Extract the [X, Y] coordinate from the center of the cell holding the provided text.  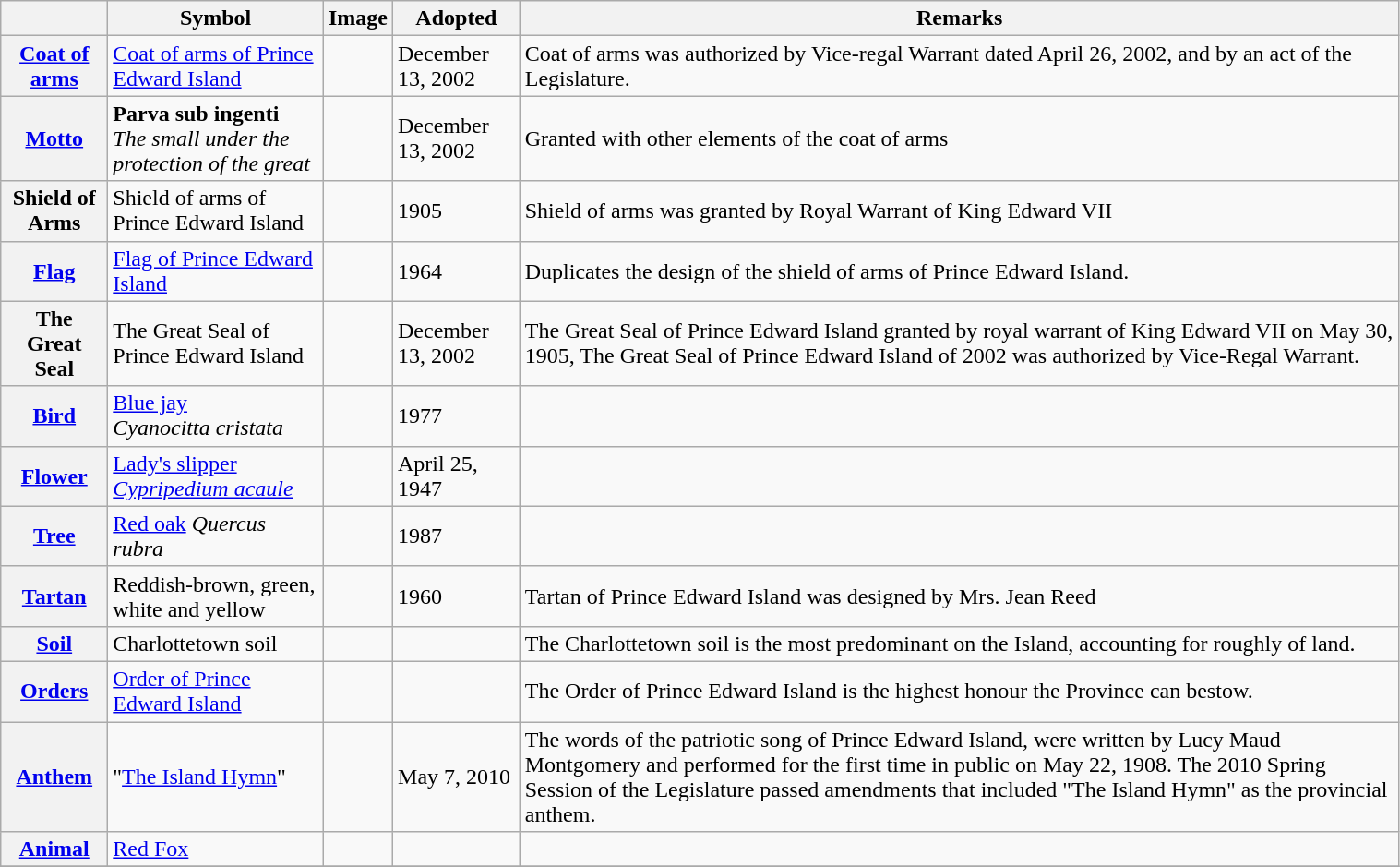
Flower [54, 476]
Image [358, 18]
Order of Prince Edward Island [216, 691]
Adopted [457, 18]
Flag [54, 271]
Charlottetown soil [216, 644]
1905 [457, 211]
Lady's slipperCypripedium acaule [216, 476]
Orders [54, 691]
Shield of Arms [54, 211]
Shield of arms of Prince Edward Island [216, 211]
1960 [457, 596]
Coat of arms of Prince Edward Island [216, 66]
Red oak Quercus rubra [216, 536]
Coat of arms was authorized by Vice-regal Warrant dated April 26, 2002, and by an act of the Legislature. [960, 66]
Soil [54, 644]
Shield of arms was granted by Royal Warrant of King Edward VII [960, 211]
Blue jayCyanocitta cristata [216, 415]
May 7, 2010 [457, 777]
Duplicates the design of the shield of arms of Prince Edward Island. [960, 271]
Tartan of Prince Edward Island was designed by Mrs. Jean Reed [960, 596]
The Charlottetown soil is the most predominant on the Island, accounting for roughly of land. [960, 644]
Remarks [960, 18]
The Great Seal [54, 343]
April 25, 1947 [457, 476]
Coat of arms [54, 66]
The Great Seal of Prince Edward Island [216, 343]
Granted with other elements of the coat of arms [960, 138]
1977 [457, 415]
"The Island Hymn" [216, 777]
Symbol [216, 18]
Anthem [54, 777]
Reddish-brown, green, white and yellow [216, 596]
Red Fox [216, 849]
The Order of Prince Edward Island is the highest honour the Province can bestow. [960, 691]
Flag of Prince Edward Island [216, 271]
1987 [457, 536]
Tree [54, 536]
Bird [54, 415]
Tartan [54, 596]
Animal [54, 849]
1964 [457, 271]
Parva sub ingentiThe small under the protection of the great [216, 138]
Motto [54, 138]
